Return (x, y) of the center of cell containing provided text 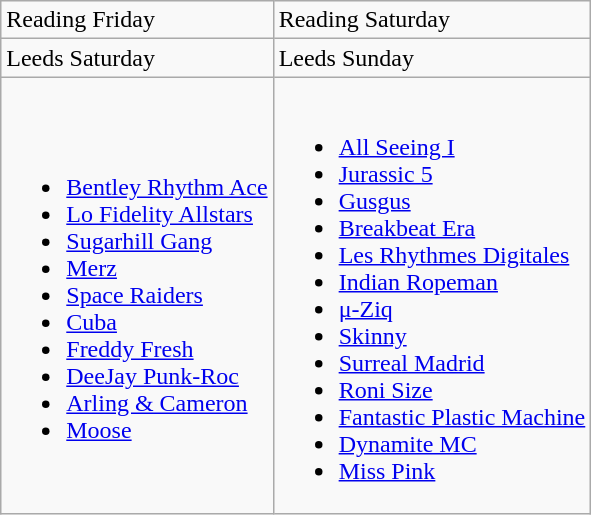
Reading Saturday (432, 20)
Reading Friday (137, 20)
Leeds Sunday (432, 58)
Leeds Saturday (137, 58)
Bentley Rhythm AceLo Fidelity AllstarsSugarhill GangMerzSpace RaidersCubaFreddy FreshDeeJay Punk-RocArling & CameronMoose (137, 296)
